Output the (x, y) coordinate of the center of the cell containing the given text.  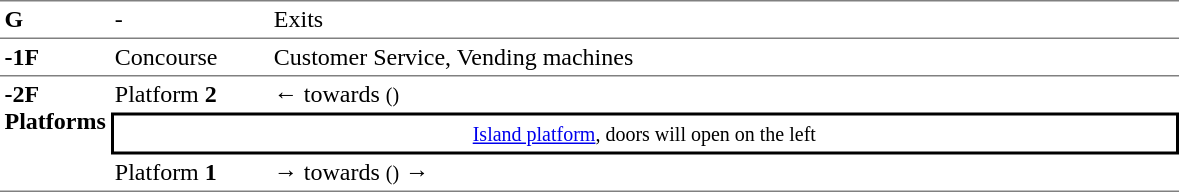
Island platform, doors will open on the left (644, 133)
Platform 1 (190, 173)
Customer Service, Vending machines (724, 58)
-1F (55, 58)
Concourse (190, 58)
- (190, 19)
Platform 2 (190, 94)
-2FPlatforms (55, 134)
→ towards () → (724, 173)
G (55, 19)
← towards () (724, 94)
Exits (724, 19)
